Extract the (X, Y) coordinate from the center of the cell holding the provided text.  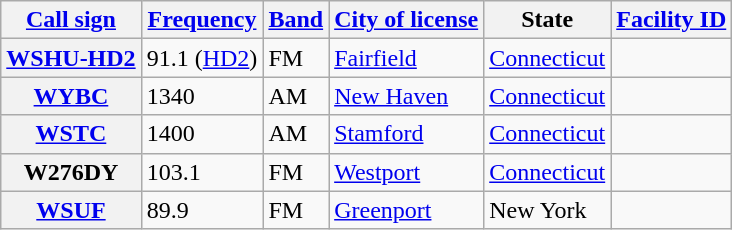
New York (548, 210)
WSHU-HD2 (71, 58)
Fairfield (406, 58)
Stamford (406, 134)
New Haven (406, 96)
103.1 (202, 172)
Facility ID (672, 20)
Westport (406, 172)
91.1 (HD2) (202, 58)
City of license (406, 20)
Greenport (406, 210)
89.9 (202, 210)
1400 (202, 134)
WSTC (71, 134)
1340 (202, 96)
Frequency (202, 20)
WSUF (71, 210)
Band (296, 20)
W276DY (71, 172)
WYBC (71, 96)
State (548, 20)
Call sign (71, 20)
